Extract the [x, y] coordinate from the center of the cell holding the provided text.  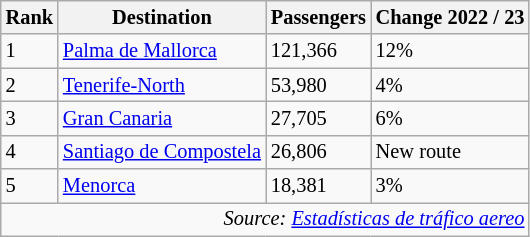
26,806 [318, 152]
3 [30, 118]
Tenerife-North [162, 85]
53,980 [318, 85]
Menorca [162, 186]
Destination [162, 17]
3% [450, 186]
New route [450, 152]
2 [30, 85]
Gran Canaria [162, 118]
18,381 [318, 186]
5 [30, 186]
Passengers [318, 17]
1 [30, 51]
Rank [30, 17]
4% [450, 85]
4 [30, 152]
121,366 [318, 51]
27,705 [318, 118]
Source: Estadísticas de tráfico aereo [266, 219]
Palma de Mallorca [162, 51]
12% [450, 51]
Santiago de Compostela [162, 152]
Change 2022 / 23 [450, 17]
6% [450, 118]
